Detect which cell encompasses the target text, then output its [X, Y] center coordinate. 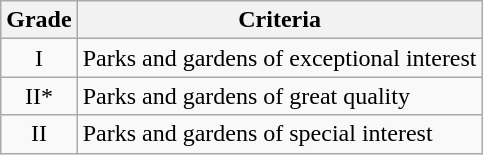
I [39, 58]
Parks and gardens of special interest [280, 134]
Grade [39, 20]
Parks and gardens of exceptional interest [280, 58]
Criteria [280, 20]
II [39, 134]
Parks and gardens of great quality [280, 96]
II* [39, 96]
